Find where the given text appears and provide that cell's center as (X, Y) coordinate. 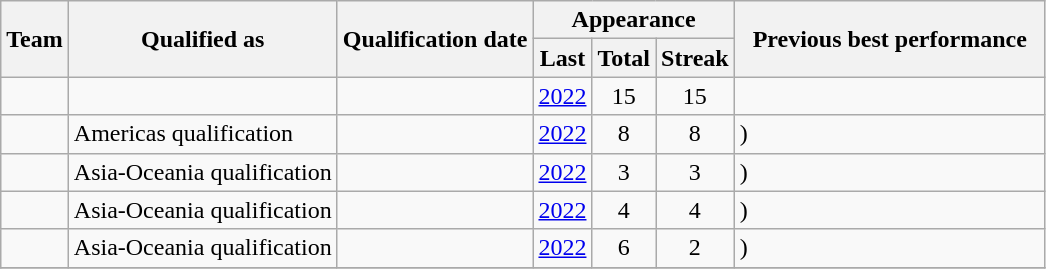
Previous best performance (890, 39)
6 (624, 248)
Team (35, 39)
Appearance (634, 20)
Streak (696, 58)
2 (696, 248)
Last (562, 58)
Qualification date (435, 39)
Total (624, 58)
Americas qualification (202, 134)
Qualified as (202, 39)
